Scan for the cell matching the given text and deliver its (x, y) coordinate at center. 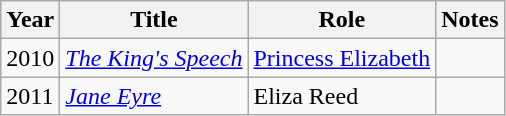
2010 (30, 58)
Year (30, 20)
Princess Elizabeth (342, 58)
Notes (470, 20)
Jane Eyre (154, 96)
The King's Speech (154, 58)
2011 (30, 96)
Role (342, 20)
Title (154, 20)
Eliza Reed (342, 96)
